Return [x, y] of the center of cell containing provided text 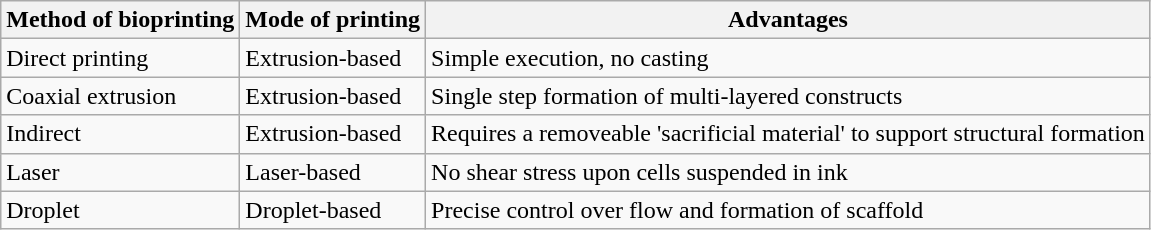
No shear stress upon cells suspended in ink [788, 172]
Method of bioprinting [120, 20]
Simple execution, no casting [788, 58]
Requires a removeable 'sacrificial material' to support structural formation [788, 134]
Laser [120, 172]
Single step formation of multi-layered constructs [788, 96]
Direct printing [120, 58]
Coaxial extrusion [120, 96]
Precise control over flow and formation of scaffold [788, 210]
Droplet-based [333, 210]
Mode of printing [333, 20]
Laser-based [333, 172]
Indirect [120, 134]
Droplet [120, 210]
Advantages [788, 20]
